Return the [X, Y] coordinate for the center point of the cell that contains the specified text.  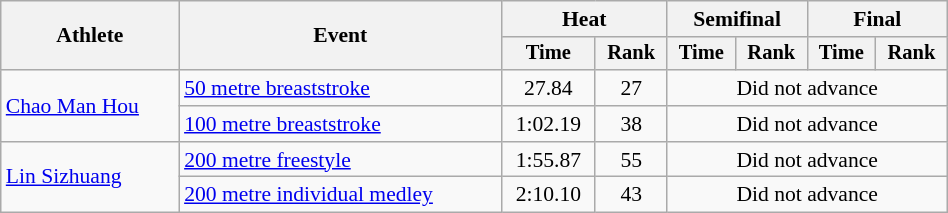
Lin Sizhuang [90, 178]
200 metre freestyle [340, 160]
Semifinal [737, 19]
2:10.10 [548, 195]
27.84 [548, 88]
38 [631, 124]
1:02.19 [548, 124]
27 [631, 88]
Chao Man Hou [90, 106]
Final [877, 19]
Event [340, 36]
55 [631, 160]
100 metre breaststroke [340, 124]
Heat [584, 19]
1:55.87 [548, 160]
43 [631, 195]
200 metre individual medley [340, 195]
Athlete [90, 36]
50 metre breaststroke [340, 88]
